Extract the [x, y] coordinate from the center of the cell holding the provided text.  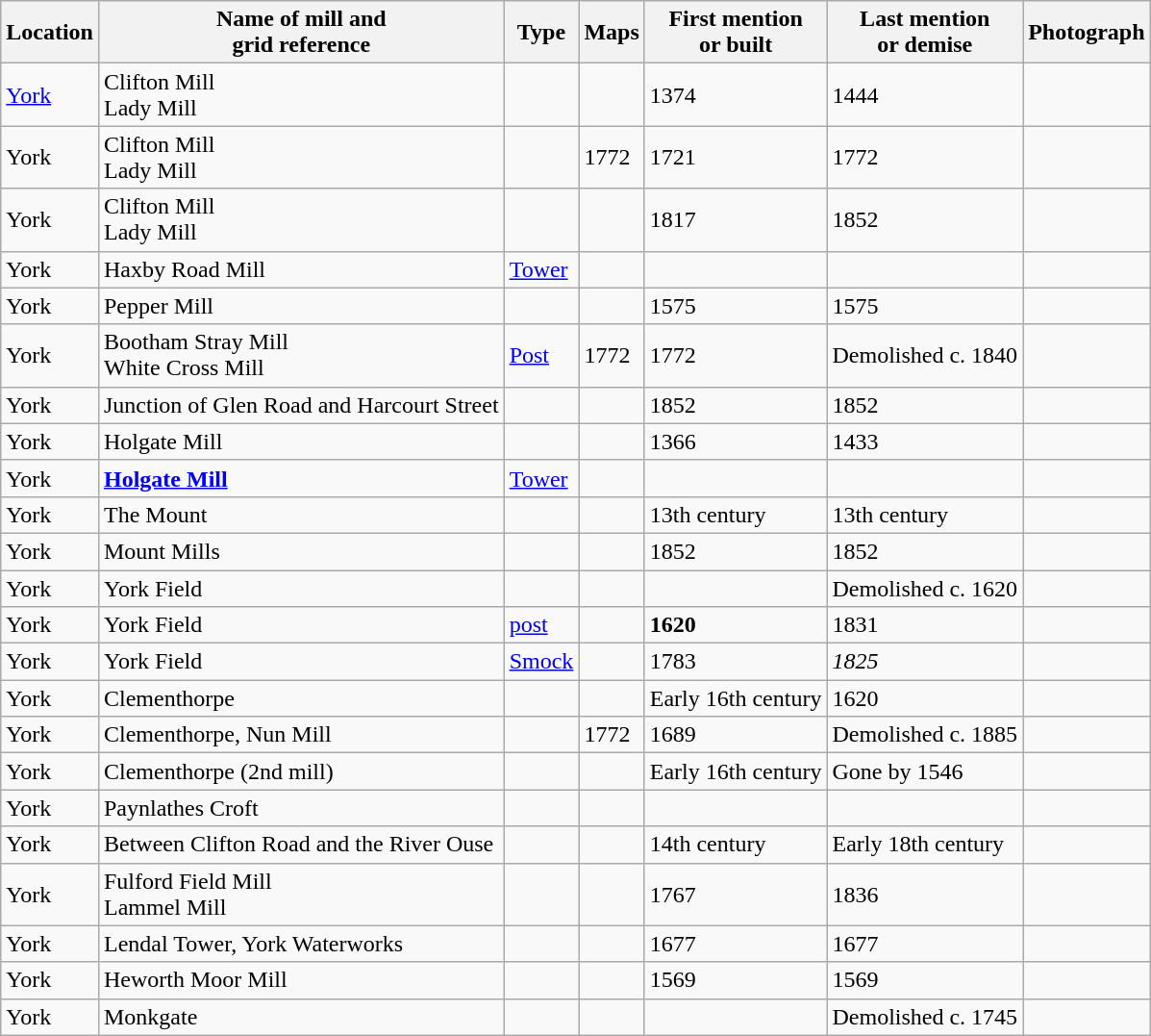
Photograph [1087, 33]
1825 [925, 662]
Clementhorpe [301, 698]
1374 [736, 94]
1689 [736, 735]
1783 [736, 662]
Haxby Road Mill [301, 269]
Demolished c. 1745 [925, 1017]
1433 [925, 442]
Gone by 1546 [925, 771]
1721 [736, 158]
Smock [541, 662]
Clementhorpe (2nd mill) [301, 771]
Last mention or demise [925, 33]
Heworth Moor Mill [301, 980]
14th century [736, 845]
Junction of Glen Road and Harcourt Street [301, 405]
1831 [925, 625]
Mount Mills [301, 551]
Monkgate [301, 1017]
1817 [736, 219]
The Mount [301, 515]
Post [541, 356]
Demolished c. 1620 [925, 588]
Location [50, 33]
Pepper Mill [301, 306]
Demolished c. 1885 [925, 735]
Name of mill andgrid reference [301, 33]
1444 [925, 94]
First mentionor built [736, 33]
Demolished c. 1840 [925, 356]
Clementhorpe, Nun Mill [301, 735]
Type [541, 33]
Between Clifton Road and the River Ouse [301, 845]
Fulford Field MillLammel Mill [301, 895]
Paynlathes Croft [301, 808]
Bootham Stray MillWhite Cross Mill [301, 356]
1767 [736, 895]
Early 18th century [925, 845]
post [541, 625]
1836 [925, 895]
Lendal Tower, York Waterworks [301, 944]
Maps [612, 33]
1366 [736, 442]
